From the cell containing the given text, extract its center point as [x, y] coordinate. 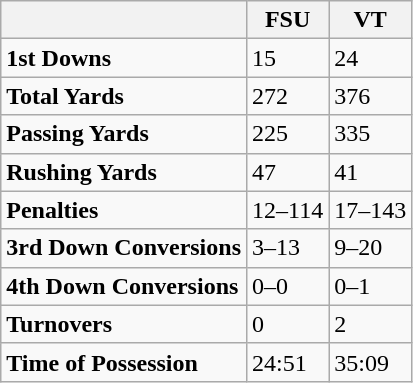
Passing Yards [124, 134]
Turnovers [124, 324]
FSU [288, 20]
376 [370, 96]
1st Downs [124, 58]
225 [288, 134]
17–143 [370, 210]
4th Down Conversions [124, 286]
0–1 [370, 286]
Rushing Yards [124, 172]
15 [288, 58]
3–13 [288, 248]
47 [288, 172]
0–0 [288, 286]
Penalties [124, 210]
VT [370, 20]
Time of Possession [124, 362]
41 [370, 172]
12–114 [288, 210]
24:51 [288, 362]
272 [288, 96]
3rd Down Conversions [124, 248]
24 [370, 58]
0 [288, 324]
335 [370, 134]
Total Yards [124, 96]
9–20 [370, 248]
2 [370, 324]
35:09 [370, 362]
